Search for the cell housing the specified text and yield its [X, Y] center coordinate. 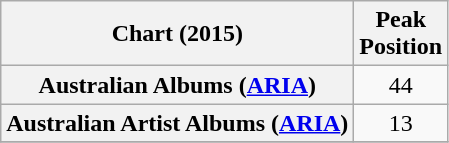
44 [401, 85]
Chart (2015) [178, 34]
13 [401, 123]
Australian Artist Albums (ARIA) [178, 123]
Australian Albums (ARIA) [178, 85]
PeakPosition [401, 34]
